Search for the cell housing the specified text and yield its (X, Y) center coordinate. 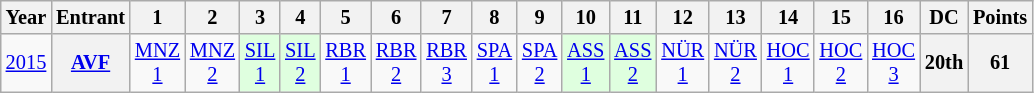
MNZ1 (158, 63)
9 (540, 17)
6 (396, 17)
MNZ2 (212, 63)
HOC3 (894, 63)
61 (1000, 63)
12 (682, 17)
1 (158, 17)
Points (1000, 17)
RBR1 (345, 63)
3 (260, 17)
Year (26, 17)
SIL2 (300, 63)
NÜR2 (736, 63)
8 (494, 17)
15 (840, 17)
HOC2 (840, 63)
4 (300, 17)
RBR3 (446, 63)
RBR2 (396, 63)
5 (345, 17)
10 (586, 17)
SPA1 (494, 63)
2015 (26, 63)
Entrant (90, 17)
SIL1 (260, 63)
11 (632, 17)
13 (736, 17)
SPA2 (540, 63)
ASS2 (632, 63)
AVF (90, 63)
DC (944, 17)
2 (212, 17)
NÜR1 (682, 63)
7 (446, 17)
16 (894, 17)
14 (788, 17)
HOC1 (788, 63)
20th (944, 63)
ASS1 (586, 63)
